Pinpoint the cell where the given text exists, returning its [X, Y] midpoint coordinate. 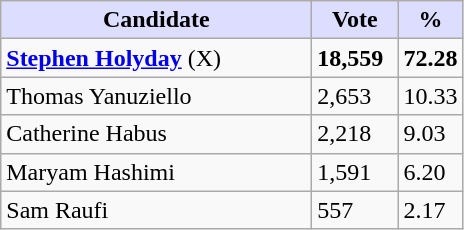
Catherine Habus [156, 134]
9.03 [430, 134]
6.20 [430, 172]
557 [355, 210]
2.17 [430, 210]
Maryam Hashimi [156, 172]
18,559 [355, 58]
Sam Raufi [156, 210]
Candidate [156, 20]
Stephen Holyday (X) [156, 58]
2,218 [355, 134]
Vote [355, 20]
2,653 [355, 96]
72.28 [430, 58]
% [430, 20]
Thomas Yanuziello [156, 96]
1,591 [355, 172]
10.33 [430, 96]
